Capture the cell that displays the provided text and extract its [X, Y] central coordinate. 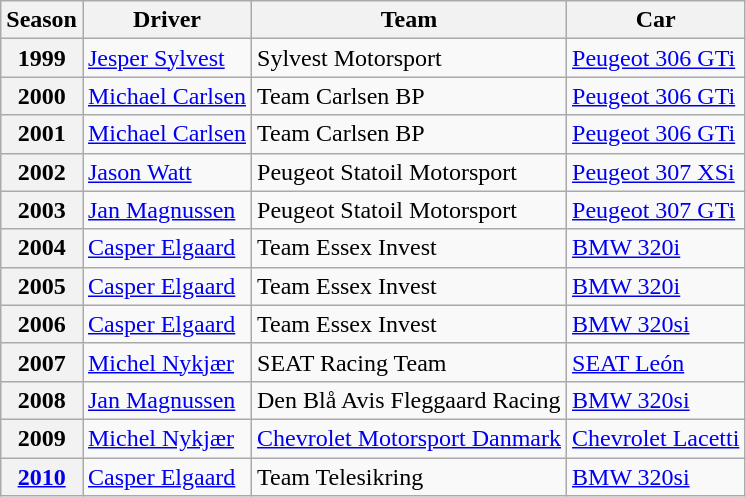
2004 [42, 248]
2002 [42, 172]
2007 [42, 362]
2009 [42, 438]
2003 [42, 210]
2010 [42, 477]
2006 [42, 324]
2001 [42, 134]
Car [656, 20]
Team [410, 20]
1999 [42, 58]
Season [42, 20]
Sylvest Motorsport [410, 58]
Peugeot 307 GTi [656, 210]
SEAT León [656, 362]
2000 [42, 96]
2005 [42, 286]
Jesper Sylvest [166, 58]
Chevrolet Lacetti [656, 438]
Team Telesikring [410, 477]
SEAT Racing Team [410, 362]
Den Blå Avis Fleggaard Racing [410, 400]
2008 [42, 400]
Peugeot 307 XSi [656, 172]
Jason Watt [166, 172]
Driver [166, 20]
Chevrolet Motorsport Danmark [410, 438]
